From the cell containing the given text, extract its center point as [x, y] coordinate. 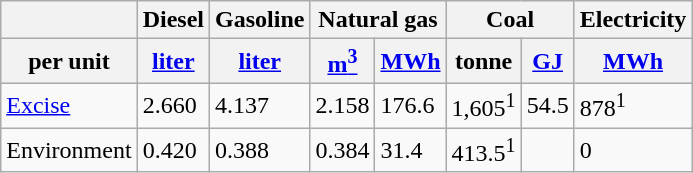
tonne [484, 62]
Gasoline [260, 20]
54.5 [548, 106]
413.51 [484, 150]
4.137 [260, 106]
1,6051 [484, 106]
m3 [342, 62]
Excise [69, 106]
2.660 [173, 106]
Natural gas [378, 20]
0.420 [173, 150]
8781 [633, 106]
0.388 [260, 150]
GJ [548, 62]
Coal [510, 20]
Diesel [173, 20]
Environment [69, 150]
31.4 [410, 150]
0 [633, 150]
176.6 [410, 106]
0.384 [342, 150]
per unit [69, 62]
Electricity [633, 20]
2.158 [342, 106]
